Locate the cell with the specified text and output its [X, Y] center coordinate. 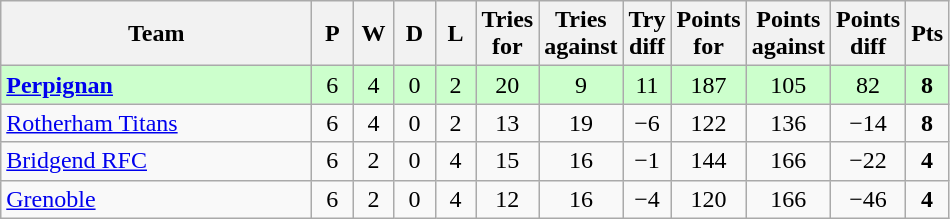
Points against [788, 34]
−46 [868, 199]
120 [708, 199]
−22 [868, 161]
Try diff [647, 34]
Points diff [868, 34]
Pts [928, 34]
11 [647, 85]
Bridgend RFC [156, 161]
Tries for [508, 34]
19 [581, 123]
W [374, 34]
−6 [647, 123]
82 [868, 85]
Points for [708, 34]
P [332, 34]
Team [156, 34]
Rotherham Titans [156, 123]
Grenoble [156, 199]
−4 [647, 199]
13 [508, 123]
122 [708, 123]
187 [708, 85]
20 [508, 85]
L [456, 34]
Perpignan [156, 85]
−1 [647, 161]
9 [581, 85]
105 [788, 85]
Tries against [581, 34]
15 [508, 161]
144 [708, 161]
D [414, 34]
136 [788, 123]
12 [508, 199]
−14 [868, 123]
